Pinpoint the cell where the given text exists, returning its (X, Y) midpoint coordinate. 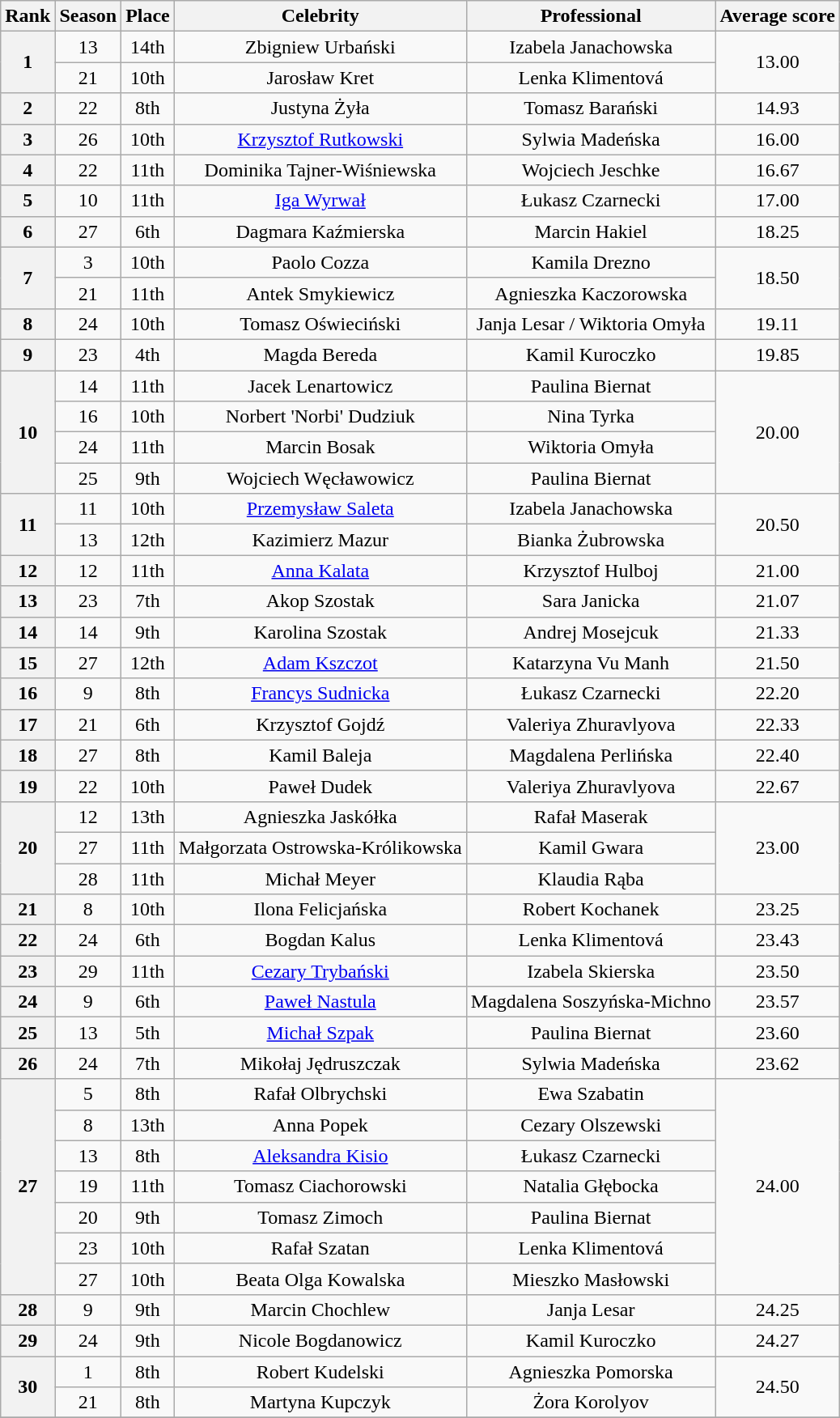
Michał Szpak (320, 1033)
Martyna Kupczyk (320, 1403)
7 (28, 278)
24.00 (777, 1187)
Nicole Bogdanowicz (320, 1340)
24.27 (777, 1340)
23.62 (777, 1063)
Ilona Felicjańska (320, 910)
Marcin Bosak (320, 448)
22.33 (777, 724)
Janja Lesar (591, 1310)
Janja Lesar / Wiktoria Omyła (591, 324)
Zbigniew Urbański (320, 47)
4th (148, 354)
Karolina Szostak (320, 632)
Aleksandra Kisio (320, 1156)
Beata Olga Kowalska (320, 1279)
23.60 (777, 1033)
23.50 (777, 971)
Marcin Chochlew (320, 1310)
23.57 (777, 1002)
Rafał Maserak (591, 817)
Akop Szostak (320, 601)
Sara Janicka (591, 601)
Cezary Trybański (320, 971)
Magda Bereda (320, 354)
Michał Meyer (320, 878)
Bianka Żubrowska (591, 540)
Mikołaj Jędruszczak (320, 1063)
16.00 (777, 139)
Katarzyna Vu Manh (591, 663)
Wojciech Jeschke (591, 170)
21.00 (777, 571)
Rafał Olbrychski (320, 1094)
21.50 (777, 663)
Żora Korolyov (591, 1403)
Przemysław Saleta (320, 509)
24.50 (777, 1387)
Justyna Żyła (320, 108)
Agnieszka Kaczorowska (591, 293)
Tomasz Ciachorowski (320, 1187)
Izabela Skierska (591, 971)
Małgorzata Ostrowska-Królikowska (320, 847)
Magdalena Perlińska (591, 755)
Average score (777, 16)
Francys Sudnicka (320, 694)
Jacek Lenartowicz (320, 386)
Anna Popek (320, 1125)
Wojciech Węcławowicz (320, 478)
Paweł Nastula (320, 1002)
Paweł Dudek (320, 786)
18.25 (777, 231)
Season (88, 16)
Iga Wyrwał (320, 201)
Dominika Tajner-Wiśniewska (320, 170)
22.40 (777, 755)
17 (28, 724)
Agnieszka Jaskółka (320, 817)
Professional (591, 16)
Kamil Gwara (591, 847)
21.07 (777, 601)
Celebrity (320, 16)
Norbert 'Norbi' Dudziuk (320, 417)
22.20 (777, 694)
Adam Kszczot (320, 663)
Antek Smykiewicz (320, 293)
Rafał Szatan (320, 1248)
6 (28, 231)
Krzysztof Hulboj (591, 571)
Rank (28, 16)
Andrej Mosejcuk (591, 632)
Marcin Hakiel (591, 231)
20.00 (777, 432)
Nina Tyrka (591, 417)
Agnieszka Pomorska (591, 1372)
4 (28, 170)
14th (148, 47)
Kazimierz Mazur (320, 540)
Robert Kochanek (591, 910)
18 (28, 755)
Ewa Szabatin (591, 1094)
Tomasz Zimoch (320, 1217)
Natalia Głębocka (591, 1187)
Tomasz Barański (591, 108)
19.85 (777, 354)
14.93 (777, 108)
22.67 (777, 786)
Dagmara Kaźmierska (320, 231)
15 (28, 663)
Cezary Olszewski (591, 1125)
Paolo Cozza (320, 262)
Place (148, 16)
17.00 (777, 201)
Kamila Drezno (591, 262)
Jarosław Kret (320, 78)
18.50 (777, 278)
Wiktoria Omyła (591, 448)
Krzysztof Gojdź (320, 724)
20.50 (777, 524)
30 (28, 1387)
Krzysztof Rutkowski (320, 139)
23.43 (777, 940)
23.25 (777, 910)
Kamil Baleja (320, 755)
23.00 (777, 847)
13.00 (777, 62)
Robert Kudelski (320, 1372)
5th (148, 1033)
21.33 (777, 632)
24.25 (777, 1310)
Magdalena Soszyńska-Michno (591, 1002)
Klaudia Rąba (591, 878)
Anna Kalata (320, 571)
2 (28, 108)
Bogdan Kalus (320, 940)
Tomasz Oświeciński (320, 324)
Mieszko Masłowski (591, 1279)
16.67 (777, 170)
19.11 (777, 324)
